Scan for the cell matching the given text and deliver its [x, y] coordinate at center. 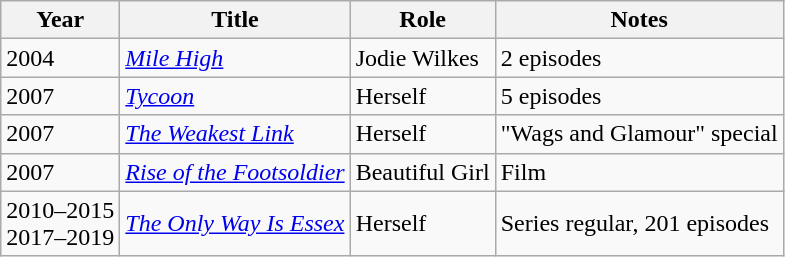
Film [639, 172]
Year [60, 20]
5 episodes [639, 96]
Notes [639, 20]
Series regular, 201 episodes [639, 224]
2010–20152017–2019 [60, 224]
The Only Way Is Essex [235, 224]
Mile High [235, 58]
Jodie Wilkes [422, 58]
2 episodes [639, 58]
Role [422, 20]
Title [235, 20]
"Wags and Glamour" special [639, 134]
Rise of the Footsoldier [235, 172]
Beautiful Girl [422, 172]
Tycoon [235, 96]
The Weakest Link [235, 134]
2004 [60, 58]
